Determine the (X, Y) coordinate at the center of the cell enclosing the given text.  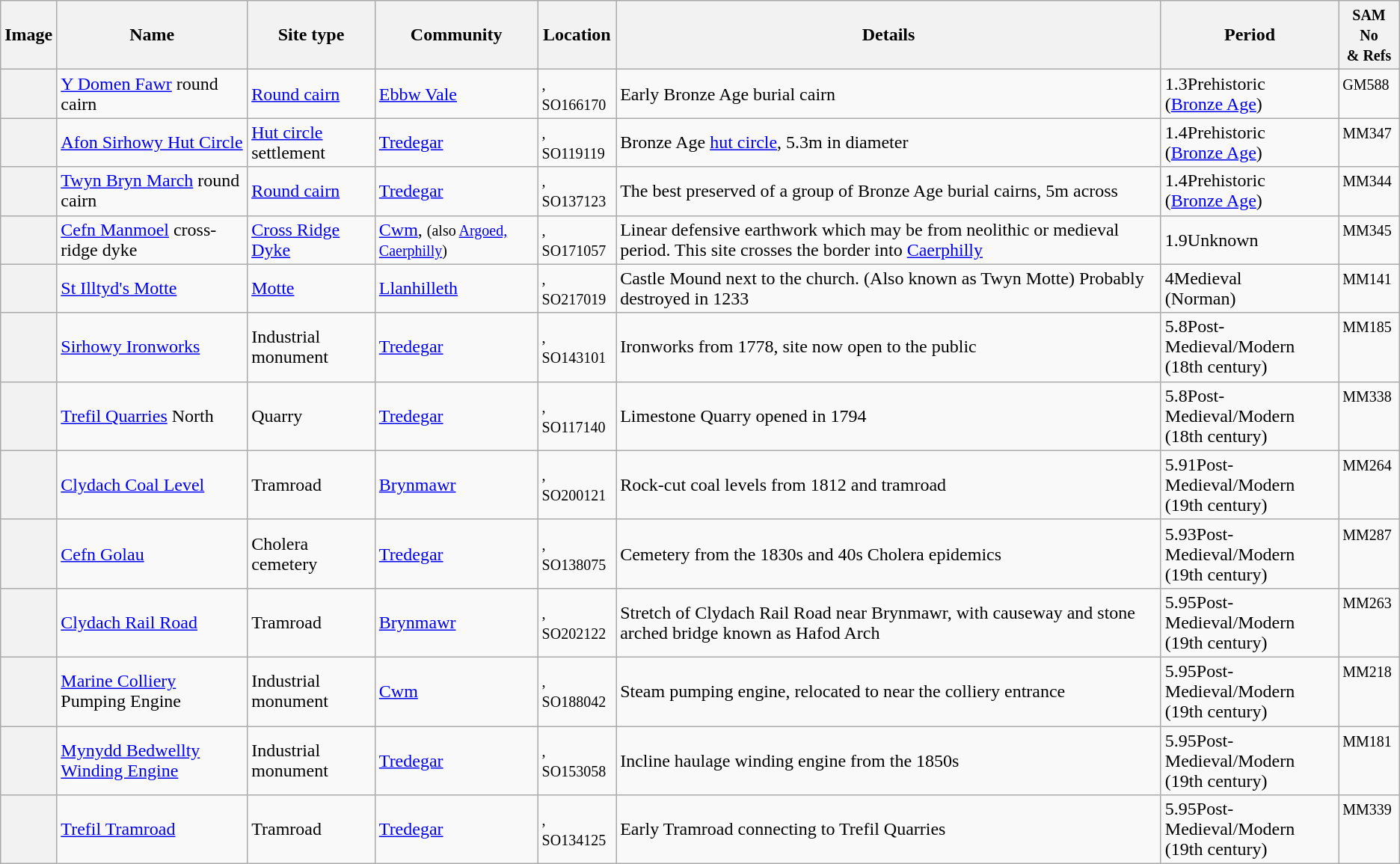
Linear defensive earthwork which may be from neolithic or medieval period. This site crosses the border into Caerphilly (888, 239)
MM264 (1369, 485)
Community (456, 35)
Early Bronze Age burial cairn (888, 94)
Trefil Quarries North (153, 416)
Cholera cemetery (311, 554)
Mynydd Bedwellty Winding Engine (153, 760)
1.3Prehistoric(Bronze Age) (1249, 94)
MM141 (1369, 289)
Sirhowy Ironworks (153, 347)
5.93Post-Medieval/Modern(19th century) (1249, 554)
MM181 (1369, 760)
Ebbw Vale (456, 94)
MM338 (1369, 416)
Bronze Age hut circle, 5.3m in diameter (888, 142)
, SO138075 (577, 554)
Clydach Coal Level (153, 485)
Location (577, 35)
MM263 (1369, 622)
Cemetery from the 1830s and 40s Cholera epidemics (888, 554)
GM588 (1369, 94)
MM185 (1369, 347)
Limestone Quarry opened in 1794 (888, 416)
Hut circle settlement (311, 142)
1.9Unknown (1249, 239)
Motte (311, 289)
, SO134125 (577, 830)
Steam pumping engine, relocated to near the colliery entrance (888, 691)
Stretch of Clydach Rail Road near Brynmawr, with causeway and stone arched bridge known as Hafod Arch (888, 622)
, SO200121 (577, 485)
MM339 (1369, 830)
MM287 (1369, 554)
, SO166170 (577, 94)
The best preserved of a group of Bronze Age burial cairns, 5m across (888, 192)
Period (1249, 35)
SAM No& Refs (1369, 35)
MM347 (1369, 142)
MM344 (1369, 192)
5.91Post-Medieval/Modern(19th century) (1249, 485)
, SO171057 (577, 239)
, SO137123 (577, 192)
, SO119119 (577, 142)
Llanhilleth (456, 289)
Cross Ridge Dyke (311, 239)
Image (28, 35)
, SO202122 (577, 622)
Cefn Golau (153, 554)
4Medieval(Norman) (1249, 289)
Y Domen Fawr round cairn (153, 94)
Cefn Manmoel cross-ridge dyke (153, 239)
Twyn Bryn March round cairn (153, 192)
Trefil Tramroad (153, 830)
Rock-cut coal levels from 1812 and tramroad (888, 485)
Ironworks from 1778, site now open to the public (888, 347)
Early Tramroad connecting to Trefil Quarries (888, 830)
, SO153058 (577, 760)
Clydach Rail Road (153, 622)
Site type (311, 35)
Name (153, 35)
Cwm, (also Argoed, Caerphilly) (456, 239)
, SO188042 (577, 691)
Castle Mound next to the church. (Also known as Twyn Motte) Probably destroyed in 1233 (888, 289)
Cwm (456, 691)
MM218 (1369, 691)
Marine Colliery Pumping Engine (153, 691)
, SO143101 (577, 347)
Afon Sirhowy Hut Circle (153, 142)
Details (888, 35)
MM345 (1369, 239)
, SO217019 (577, 289)
Incline haulage winding engine from the 1850s (888, 760)
Quarry (311, 416)
St Illtyd's Motte (153, 289)
, SO117140 (577, 416)
